Provide the (X, Y) coordinate of the cell's center where the given text is located.  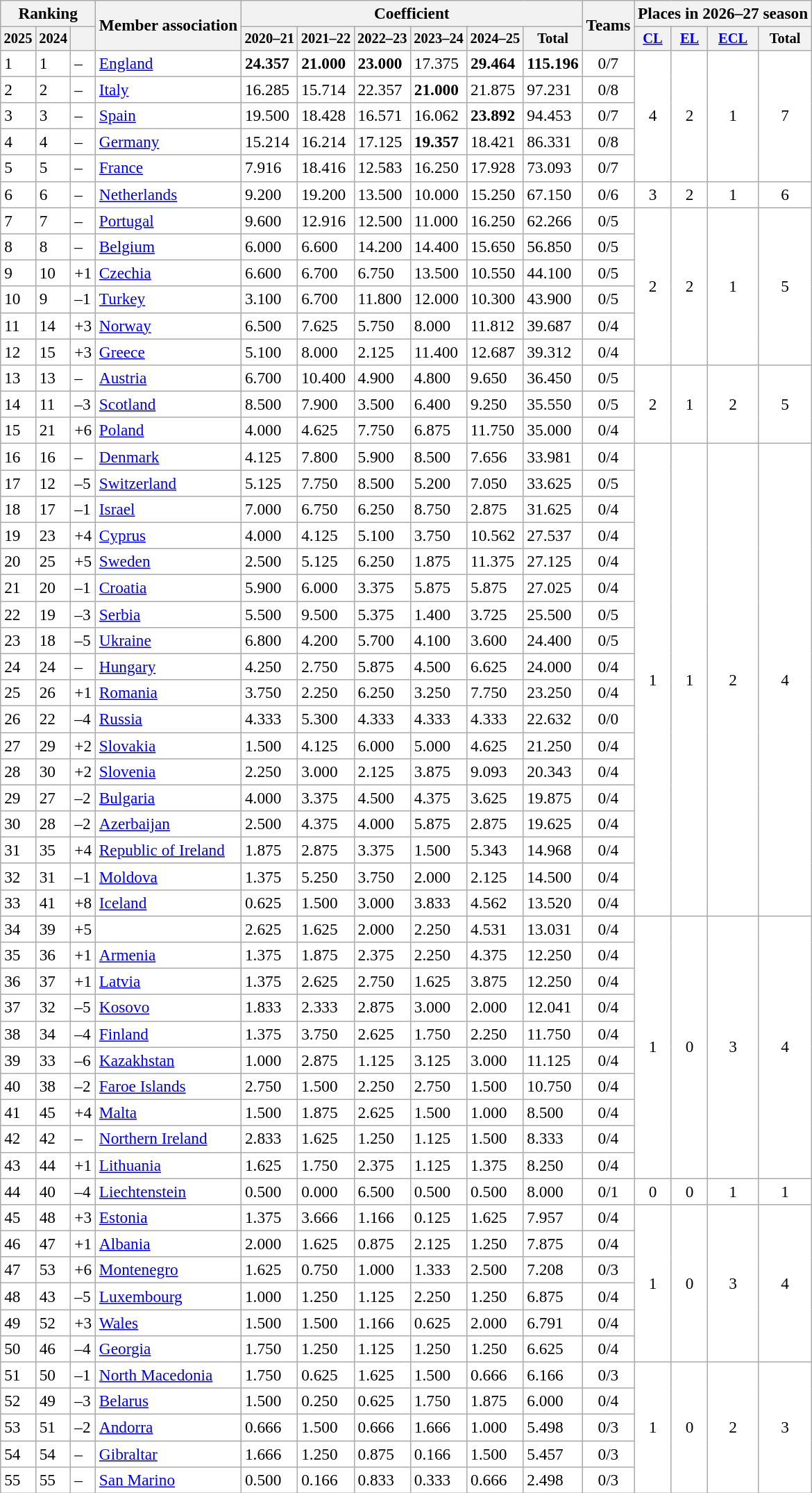
9.250 (496, 404)
19.357 (439, 142)
7.900 (326, 404)
1.333 (439, 1270)
5.200 (439, 483)
Andorra (168, 1427)
San Marino (168, 1480)
5.250 (326, 876)
3.666 (326, 1217)
5.343 (496, 850)
4.200 (326, 640)
16.062 (439, 115)
Moldova (168, 876)
29.464 (496, 63)
Estonia (168, 1217)
14.200 (382, 247)
6.400 (439, 404)
12.041 (552, 1008)
39.312 (552, 351)
19.500 (269, 115)
17.125 (382, 142)
CL (653, 38)
3.600 (496, 640)
22.357 (382, 89)
67.150 (552, 194)
2020–21 (269, 38)
4.250 (269, 667)
23.250 (552, 692)
2.333 (326, 1008)
16.214 (326, 142)
0.125 (439, 1217)
23.892 (496, 115)
Turkey (168, 299)
27.537 (552, 535)
Israel (168, 509)
Albania (168, 1244)
18.428 (326, 115)
Georgia (168, 1349)
4.100 (439, 640)
Norway (168, 326)
16.285 (269, 89)
15.250 (496, 194)
12.916 (326, 220)
Italy (168, 89)
Coefficient (412, 13)
Ranking (49, 13)
1.833 (269, 1008)
6.166 (552, 1375)
19.625 (552, 824)
+8 (83, 903)
Portugal (168, 220)
12.583 (382, 168)
11.000 (439, 220)
10.550 (496, 273)
8.333 (552, 1139)
Kosovo (168, 1008)
3.500 (382, 404)
3.250 (439, 692)
36.450 (552, 378)
France (168, 168)
7.957 (552, 1217)
5.498 (552, 1427)
Northern Ireland (168, 1139)
5.375 (382, 614)
Denmark (168, 456)
115.196 (552, 63)
0.750 (326, 1270)
7.800 (326, 456)
10.000 (439, 194)
Croatia (168, 587)
73.093 (552, 168)
Wales (168, 1322)
2.498 (552, 1480)
9.093 (496, 771)
0.833 (382, 1480)
4.900 (382, 378)
19.200 (326, 194)
Spain (168, 115)
0/6 (608, 194)
24.400 (552, 640)
Finland (168, 1034)
18.416 (326, 168)
11.812 (496, 326)
Slovakia (168, 745)
8.250 (552, 1165)
35.000 (552, 431)
Slovenia (168, 771)
10.300 (496, 299)
0.333 (439, 1480)
3.100 (269, 299)
England (168, 63)
4.531 (496, 928)
2024–25 (496, 38)
7.208 (552, 1270)
14.400 (439, 247)
Cyprus (168, 535)
Kazakhstan (168, 1060)
7.875 (552, 1244)
11.125 (552, 1060)
6.800 (269, 640)
33.981 (552, 456)
1.400 (439, 614)
2023–24 (439, 38)
15.650 (496, 247)
Switzerland (168, 483)
EL (689, 38)
Armenia (168, 955)
Austria (168, 378)
2025 (18, 38)
44.100 (552, 273)
Greece (168, 351)
15.214 (269, 142)
Belgium (168, 247)
Liechtenstein (168, 1191)
3.125 (439, 1060)
12.000 (439, 299)
5.750 (382, 326)
33.625 (552, 483)
Netherlands (168, 194)
North Macedonia (168, 1375)
Azerbaijan (168, 824)
Republic of Ireland (168, 850)
11.400 (439, 351)
Ukraine (168, 640)
Malta (168, 1112)
12.687 (496, 351)
13.031 (552, 928)
5.457 (552, 1453)
35.550 (552, 404)
11.800 (382, 299)
9.500 (326, 614)
12.500 (382, 220)
Poland (168, 431)
25.500 (552, 614)
Gibraltar (168, 1453)
0/0 (608, 719)
6.791 (552, 1322)
3.833 (439, 903)
18.421 (496, 142)
20.343 (552, 771)
Bulgaria (168, 798)
–6 (83, 1060)
27.025 (552, 587)
17.928 (496, 168)
Member association (168, 25)
3.625 (496, 798)
23.000 (382, 63)
10.562 (496, 535)
Iceland (168, 903)
14.500 (552, 876)
Belarus (168, 1401)
5.300 (326, 719)
Russia (168, 719)
Czechia (168, 273)
2021–22 (326, 38)
43.900 (552, 299)
7.916 (269, 168)
39.687 (552, 326)
14.968 (552, 850)
4.562 (496, 903)
4.800 (439, 378)
0.250 (326, 1401)
9.200 (269, 194)
16.571 (382, 115)
9.650 (496, 378)
97.231 (552, 89)
27.125 (552, 562)
21.250 (552, 745)
7.000 (269, 509)
21.875 (496, 89)
19.875 (552, 798)
22.632 (552, 719)
5.700 (382, 640)
17.375 (439, 63)
0.000 (326, 1191)
Germany (168, 142)
3.725 (496, 614)
5.500 (269, 614)
94.453 (552, 115)
10.750 (552, 1086)
Teams (608, 25)
7.050 (496, 483)
7.625 (326, 326)
Serbia (168, 614)
9.600 (269, 220)
86.331 (552, 142)
ECL (733, 38)
31.625 (552, 509)
24.000 (552, 667)
0/1 (608, 1191)
Hungary (168, 667)
Scotland (168, 404)
2.833 (269, 1139)
Lithuania (168, 1165)
Latvia (168, 981)
56.850 (552, 247)
5.000 (439, 745)
13.520 (552, 903)
11.375 (496, 562)
8.750 (439, 509)
2024 (53, 38)
Luxembourg (168, 1296)
7.656 (496, 456)
Sweden (168, 562)
2022–23 (382, 38)
62.266 (552, 220)
Places in 2026–27 season (723, 13)
24.357 (269, 63)
Montenegro (168, 1270)
Romania (168, 692)
10.400 (326, 378)
Faroe Islands (168, 1086)
15.714 (326, 89)
